Identify which cell holds the provided text, then report its [x, y] central coordinate. 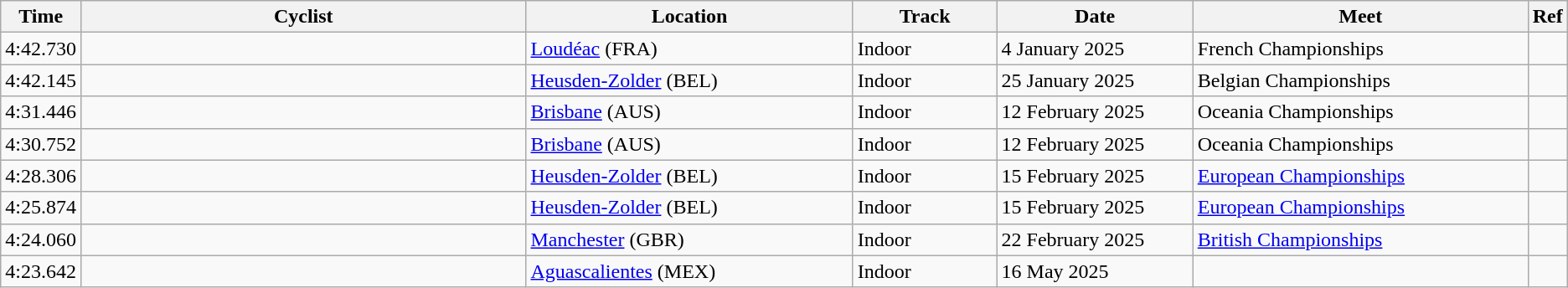
Track [925, 17]
Belgian Championships [1360, 80]
25 January 2025 [1095, 80]
4:25.874 [41, 208]
Manchester (GBR) [689, 239]
16 May 2025 [1095, 271]
4:31.446 [41, 112]
Aguascalientes (MEX) [689, 271]
4:42.730 [41, 49]
Cyclist [303, 17]
British Championships [1360, 239]
22 February 2025 [1095, 239]
4:24.060 [41, 239]
Ref [1548, 17]
4:42.145 [41, 80]
4:28.306 [41, 176]
4:30.752 [41, 144]
4 January 2025 [1095, 49]
4:23.642 [41, 271]
French Championships [1360, 49]
Meet [1360, 17]
Loudéac (FRA) [689, 49]
Location [689, 17]
Time [41, 17]
Date [1095, 17]
